Search for the cell housing the specified text and yield its [x, y] center coordinate. 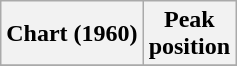
Chart (1960) [72, 34]
Peakposition [189, 34]
